Extract the [X, Y] coordinate from the center of the cell holding the provided text.  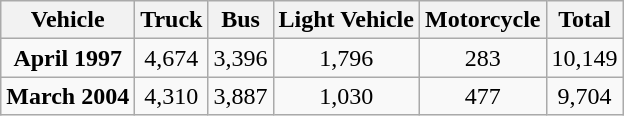
Light Vehicle [346, 20]
9,704 [584, 96]
1,796 [346, 58]
Vehicle [68, 20]
Truck [172, 20]
April 1997 [68, 58]
4,674 [172, 58]
477 [482, 96]
3,396 [240, 58]
4,310 [172, 96]
March 2004 [68, 96]
1,030 [346, 96]
Motorcycle [482, 20]
Bus [240, 20]
283 [482, 58]
10,149 [584, 58]
Total [584, 20]
3,887 [240, 96]
